From the cell containing the given text, extract its center point as (X, Y) coordinate. 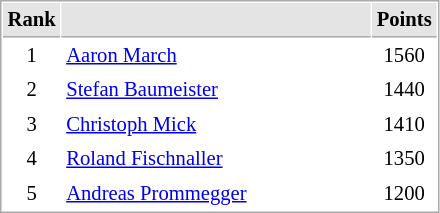
Stefan Baumeister (216, 90)
3 (32, 124)
4 (32, 158)
Rank (32, 20)
5 (32, 194)
1410 (404, 124)
1560 (404, 56)
Andreas Prommegger (216, 194)
2 (32, 90)
1 (32, 56)
1200 (404, 194)
Points (404, 20)
Aaron March (216, 56)
1440 (404, 90)
Christoph Mick (216, 124)
1350 (404, 158)
Roland Fischnaller (216, 158)
